Detect which cell encompasses the target text, then output its [x, y] center coordinate. 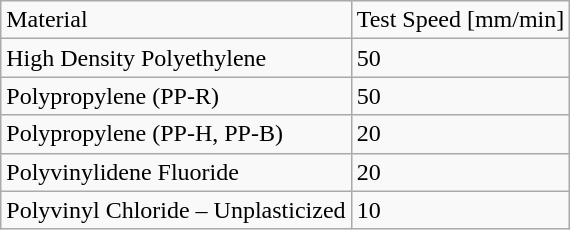
Polypropylene (PP-H, PP-B) [176, 134]
Polypropylene (PP-R) [176, 96]
Polyvinylidene Fluoride [176, 172]
10 [460, 210]
Material [176, 20]
Test Speed [mm/min] [460, 20]
Polyvinyl Chloride – Unplasticized [176, 210]
High Density Polyethylene [176, 58]
